Provide the [x, y] coordinate of the cell's center where the given text is located.  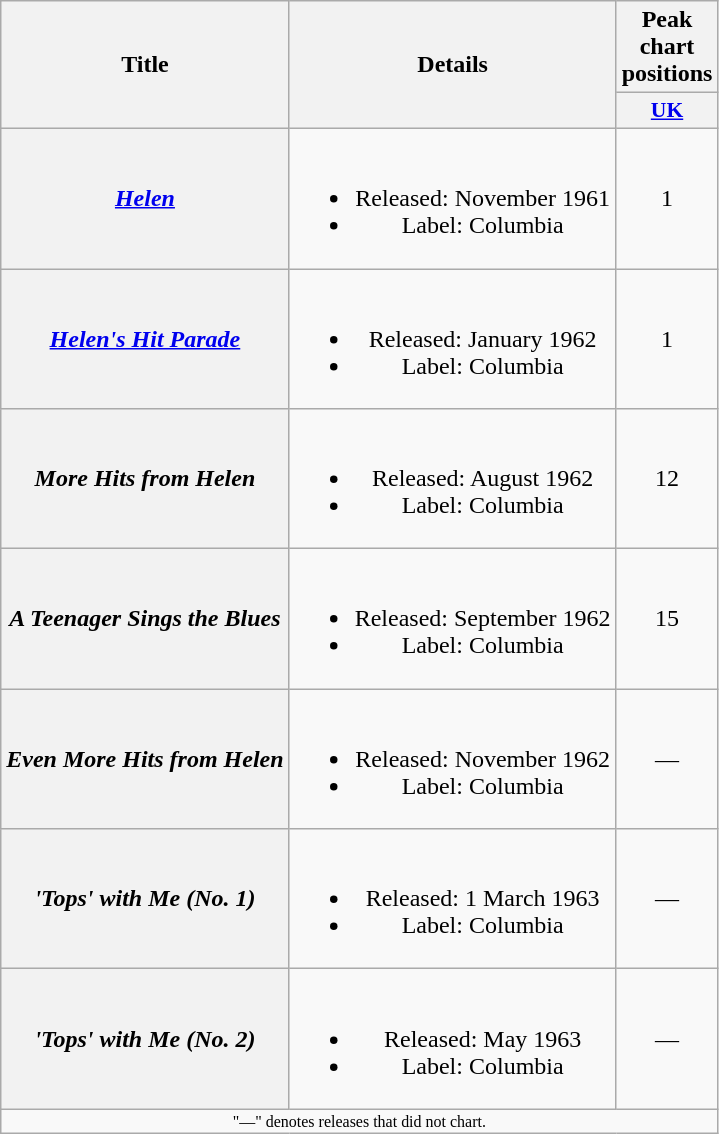
Helen's Hit Parade [145, 338]
Peak chartpositions [667, 47]
Even More Hits from Helen [145, 759]
12 [667, 479]
Released: November 1962Label: Columbia [452, 759]
More Hits from Helen [145, 479]
Released: November 1961Label: Columbia [452, 198]
A Teenager Sings the Blues [145, 619]
Released: September 1962Label: Columbia [452, 619]
'Tops' with Me (No. 2) [145, 1039]
Released: January 1962Label: Columbia [452, 338]
Title [145, 65]
15 [667, 619]
Released: May 1963Label: Columbia [452, 1039]
UK [667, 111]
Released: 1 March 1963Label: Columbia [452, 899]
Helen [145, 198]
Details [452, 65]
"—" denotes releases that did not chart. [360, 1121]
Released: August 1962Label: Columbia [452, 479]
'Tops' with Me (No. 1) [145, 899]
